Detect which cell encompasses the target text, then output its [x, y] center coordinate. 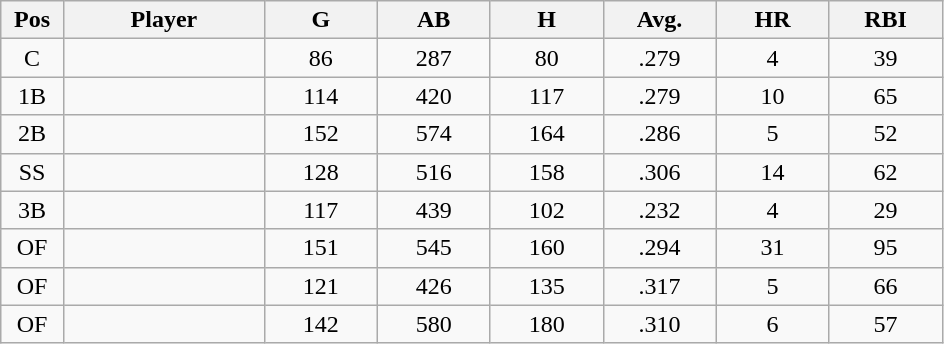
128 [320, 172]
SS [32, 172]
3B [32, 210]
C [32, 58]
86 [320, 58]
.317 [660, 286]
426 [434, 286]
31 [772, 248]
14 [772, 172]
1B [32, 96]
RBI [886, 20]
135 [546, 286]
.286 [660, 134]
Player [164, 20]
Avg. [660, 20]
57 [886, 324]
Pos [32, 20]
H [546, 20]
39 [886, 58]
.294 [660, 248]
6 [772, 324]
2B [32, 134]
10 [772, 96]
29 [886, 210]
121 [320, 286]
164 [546, 134]
287 [434, 58]
142 [320, 324]
574 [434, 134]
.306 [660, 172]
80 [546, 58]
151 [320, 248]
180 [546, 324]
152 [320, 134]
102 [546, 210]
52 [886, 134]
.232 [660, 210]
G [320, 20]
158 [546, 172]
160 [546, 248]
95 [886, 248]
66 [886, 286]
580 [434, 324]
AB [434, 20]
114 [320, 96]
65 [886, 96]
545 [434, 248]
.310 [660, 324]
62 [886, 172]
516 [434, 172]
420 [434, 96]
439 [434, 210]
HR [772, 20]
